Return the (x, y) coordinate for the center point of the cell that contains the specified text.  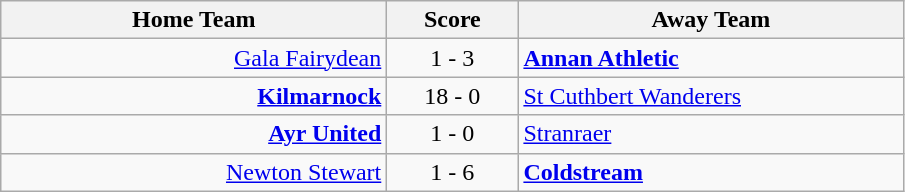
Gala Fairydean (194, 58)
Annan Athletic (711, 58)
1 - 0 (452, 134)
Stranraer (711, 134)
St Cuthbert Wanderers (711, 96)
Newton Stewart (194, 172)
Away Team (711, 20)
Home Team (194, 20)
1 - 3 (452, 58)
18 - 0 (452, 96)
1 - 6 (452, 172)
Ayr United (194, 134)
Coldstream (711, 172)
Score (452, 20)
Kilmarnock (194, 96)
